For the text-containing cell, return its midpoint in [x, y] coordinate format. 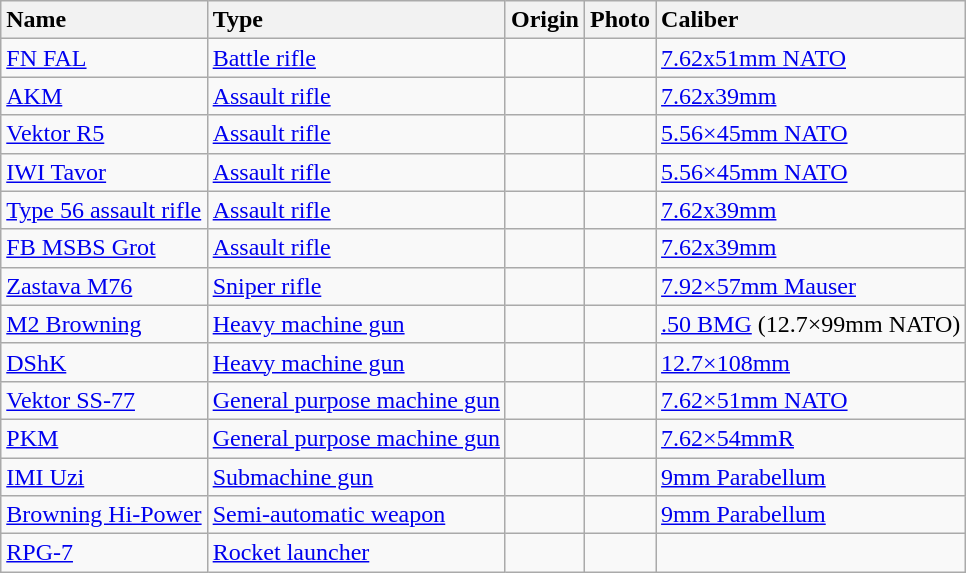
Browning Hi-Power [104, 515]
Origin [544, 20]
7.62×51mm NATO [811, 400]
Photo [620, 20]
Zastava M76 [104, 286]
Vektor R5 [104, 134]
7.92×57mm Mauser [811, 286]
RPG-7 [104, 553]
Type [356, 20]
FN FAL [104, 58]
IWI Tavor [104, 172]
Caliber [811, 20]
12.7×108mm [811, 362]
7.62x51mm NATO [811, 58]
Submachine gun [356, 477]
Vektor SS-77 [104, 400]
M2 Browning [104, 324]
FB MSBS Grot [104, 248]
Battle rifle [356, 58]
PKM [104, 438]
DShK [104, 362]
7.62×54mmR [811, 438]
AKM [104, 96]
IMI Uzi [104, 477]
Type 56 assault rifle [104, 210]
Semi-automatic weapon [356, 515]
Rocket launcher [356, 553]
Sniper rifle [356, 286]
Name [104, 20]
.50 BMG (12.7×99mm NATO) [811, 324]
